Extract the (X, Y) coordinate from the center of the cell holding the provided text.  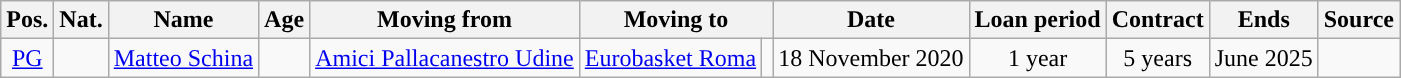
Pos. (28, 20)
5 years (1158, 58)
PG (28, 58)
Ends (1264, 20)
Nat. (81, 20)
1 year (1038, 58)
Eurobasket Roma (670, 58)
Matteo Schina (183, 58)
Date (871, 20)
Loan period (1038, 20)
18 November 2020 (871, 58)
Contract (1158, 20)
Moving to (676, 20)
Age (284, 20)
Source (1358, 20)
Amici Pallacanestro Udine (445, 58)
Name (183, 20)
Moving from (445, 20)
June 2025 (1264, 58)
